Detect which cell encompasses the target text, then output its (X, Y) center coordinate. 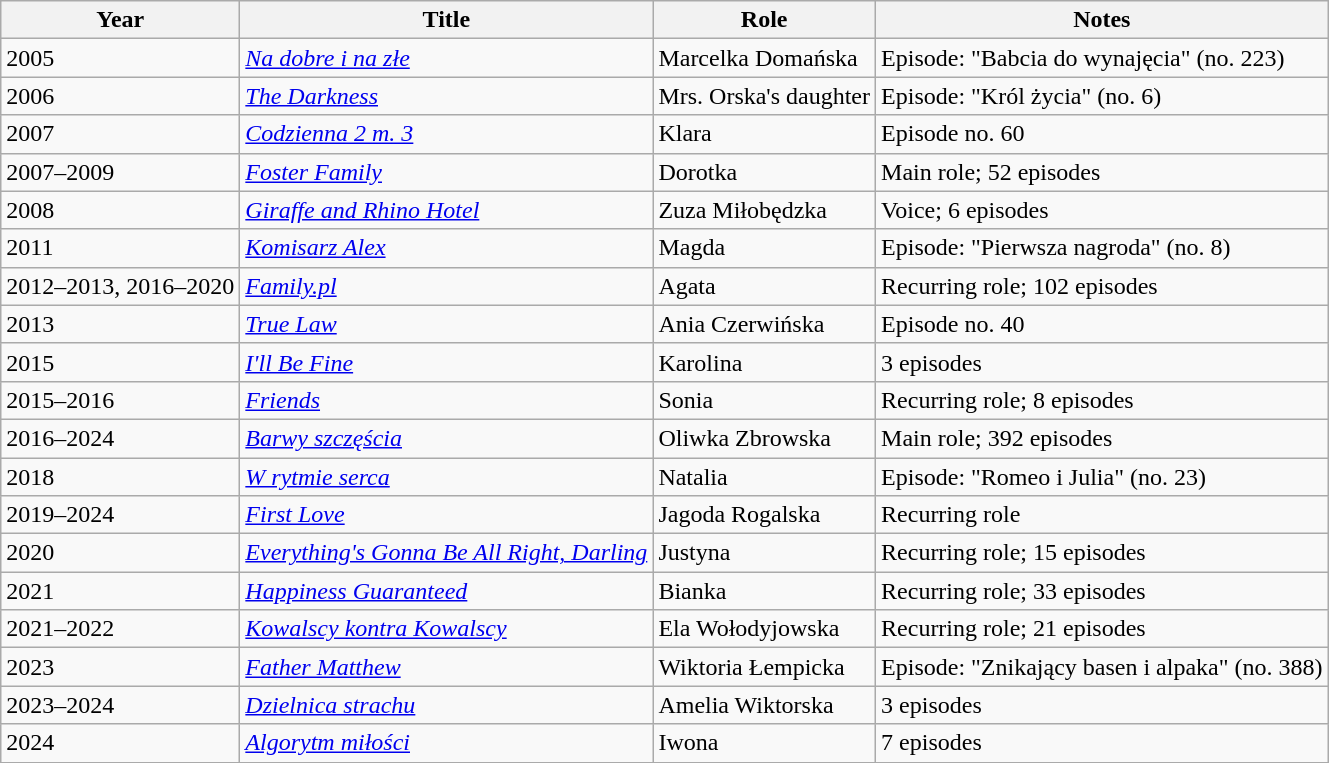
Bianka (764, 591)
2023–2024 (120, 705)
2020 (120, 553)
Codzienna 2 m. 3 (446, 134)
Episode: "Król życia" (no. 6) (1102, 96)
Justyna (764, 553)
Dzielnica strachu (446, 705)
Year (120, 20)
Jagoda Rogalska (764, 515)
Dorotka (764, 172)
2013 (120, 324)
2007 (120, 134)
Notes (1102, 20)
Episode no. 40 (1102, 324)
The Darkness (446, 96)
Algorytm miłości (446, 743)
Giraffe and Rhino Hotel (446, 210)
Everything's Gonna Be All Right, Darling (446, 553)
Recurring role (1102, 515)
First Love (446, 515)
Friends (446, 400)
Father Matthew (446, 667)
2011 (120, 248)
Kowalscy kontra Kowalscy (446, 629)
Magda (764, 248)
Amelia Wiktorska (764, 705)
Mrs. Orska's daughter (764, 96)
Recurring role; 33 episodes (1102, 591)
2005 (120, 58)
Recurring role; 8 episodes (1102, 400)
Komisarz Alex (446, 248)
Barwy szczęścia (446, 438)
2021–2022 (120, 629)
7 episodes (1102, 743)
Ela Wołodyjowska (764, 629)
2019–2024 (120, 515)
Recurring role; 102 episodes (1102, 286)
2024 (120, 743)
Episode: "Pierwsza nagroda" (no. 8) (1102, 248)
Episode: "Znikający basen i alpaka" (no. 388) (1102, 667)
Iwona (764, 743)
Karolina (764, 362)
Main role; 52 episodes (1102, 172)
Agata (764, 286)
Episode: "Babcia do wynajęcia" (no. 223) (1102, 58)
Ania Czerwińska (764, 324)
Foster Family (446, 172)
W rytmie serca (446, 477)
Recurring role; 21 episodes (1102, 629)
2006 (120, 96)
2023 (120, 667)
2015–2016 (120, 400)
Marcelka Domańska (764, 58)
Episode: "Romeo i Julia" (no. 23) (1102, 477)
2016–2024 (120, 438)
2008 (120, 210)
Episode no. 60 (1102, 134)
Oliwka Zbrowska (764, 438)
2015 (120, 362)
Happiness Guaranteed (446, 591)
Title (446, 20)
2007–2009 (120, 172)
Klara (764, 134)
Sonia (764, 400)
Role (764, 20)
Voice; 6 episodes (1102, 210)
Na dobre i na złe (446, 58)
I'll Be Fine (446, 362)
Natalia (764, 477)
2018 (120, 477)
Family.pl (446, 286)
True Law (446, 324)
Zuza Miłobędzka (764, 210)
Wiktoria Łempicka (764, 667)
Recurring role; 15 episodes (1102, 553)
2012–2013, 2016–2020 (120, 286)
2021 (120, 591)
Main role; 392 episodes (1102, 438)
